Pinpoint the cell where the given text exists, returning its (x, y) midpoint coordinate. 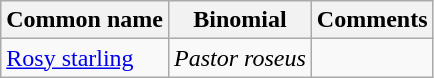
Common name (85, 20)
Comments (372, 20)
Rosy starling (85, 58)
Pastor roseus (240, 58)
Binomial (240, 20)
